Extract the (X, Y) coordinate from the center of the cell holding the provided text.  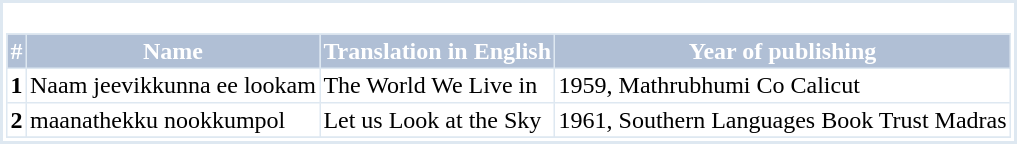
Year of publishing (782, 51)
1959, Mathrubhumi Co Calicut (782, 85)
# (17, 51)
maanathekku nookkumpol (172, 120)
Translation in English (438, 51)
Name (172, 51)
Let us Look at the Sky (438, 120)
The World We Live in (438, 85)
1 (17, 85)
Naam jeevikkunna ee lookam (172, 85)
1961, Southern Languages Book Trust Madras (782, 120)
2 (17, 120)
